Return the (x, y) coordinate for the center point of the cell that contains the specified text.  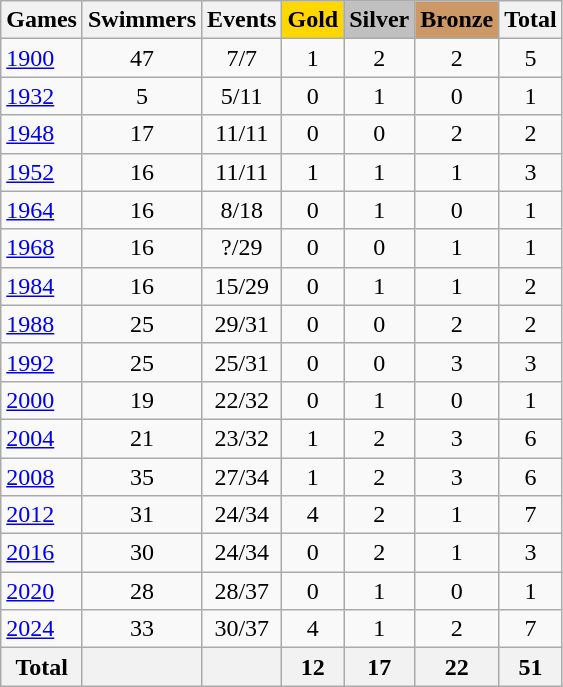
1968 (42, 248)
1952 (42, 172)
1900 (42, 58)
1964 (42, 210)
1932 (42, 96)
30 (142, 553)
23/32 (242, 438)
28/37 (242, 591)
51 (531, 667)
Swimmers (142, 20)
8/18 (242, 210)
5/11 (242, 96)
47 (142, 58)
?/29 (242, 248)
12 (313, 667)
2008 (42, 477)
Bronze (457, 20)
30/37 (242, 629)
33 (142, 629)
28 (142, 591)
22/32 (242, 400)
7/7 (242, 58)
1988 (42, 324)
2000 (42, 400)
27/34 (242, 477)
Games (42, 20)
15/29 (242, 286)
2012 (42, 515)
2016 (42, 553)
Events (242, 20)
2020 (42, 591)
35 (142, 477)
21 (142, 438)
Silver (380, 20)
25/31 (242, 362)
1992 (42, 362)
1984 (42, 286)
22 (457, 667)
2004 (42, 438)
Gold (313, 20)
31 (142, 515)
19 (142, 400)
29/31 (242, 324)
2024 (42, 629)
1948 (42, 134)
